Determine the [X, Y] coordinate at the center of the cell enclosing the given text.  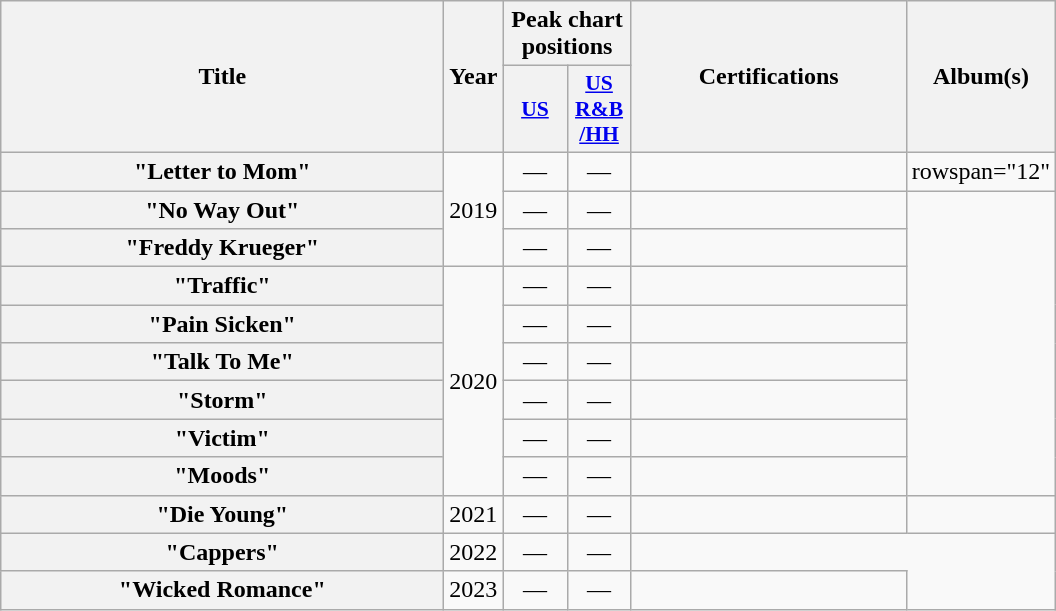
rowspan="12" [981, 171]
"Cappers" [222, 552]
"Freddy Krueger" [222, 248]
"Die Young" [222, 514]
2021 [474, 514]
"Talk To Me" [222, 362]
"Moods" [222, 476]
Certifications [768, 77]
2019 [474, 209]
"Storm" [222, 400]
"Victim" [222, 438]
US [535, 110]
"Traffic" [222, 286]
Album(s) [981, 77]
"Letter to Mom" [222, 171]
Title [222, 77]
"Wicked Romance" [222, 590]
"Pain Sicken" [222, 324]
2023 [474, 590]
Peak chart positions [567, 34]
US R&B /HH [599, 110]
"No Way Out" [222, 209]
2020 [474, 381]
2022 [474, 552]
Year [474, 77]
